Determine the [x, y] coordinate at the center of the cell enclosing the given text.  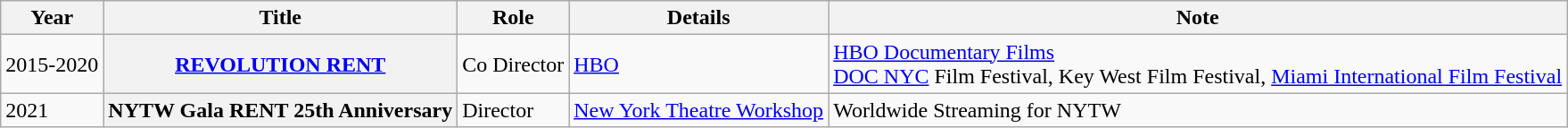
REVOLUTION RENT [280, 64]
Director [514, 110]
2021 [52, 110]
Title [280, 18]
Note [1198, 18]
Co Director [514, 64]
HBO [699, 64]
2015-2020 [52, 64]
Role [514, 18]
HBO Documentary FilmsDOC NYC Film Festival, Key West Film Festival, Miami International Film Festival [1198, 64]
Year [52, 18]
Details [699, 18]
Worldwide Streaming for NYTW [1198, 110]
New York Theatre Workshop [699, 110]
NYTW Gala RENT 25th Anniversary [280, 110]
